Determine the (x, y) coordinate at the center of the cell enclosing the given text.  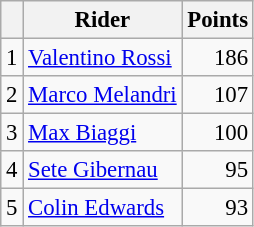
4 (12, 170)
Valentino Rossi (102, 58)
Max Biaggi (102, 133)
93 (218, 208)
Marco Melandri (102, 95)
1 (12, 58)
107 (218, 95)
100 (218, 133)
Colin Edwards (102, 208)
Rider (102, 20)
5 (12, 208)
2 (12, 95)
186 (218, 58)
Sete Gibernau (102, 170)
3 (12, 133)
95 (218, 170)
Points (218, 20)
